Provide the [x, y] coordinate of the cell's center where the given text is located.  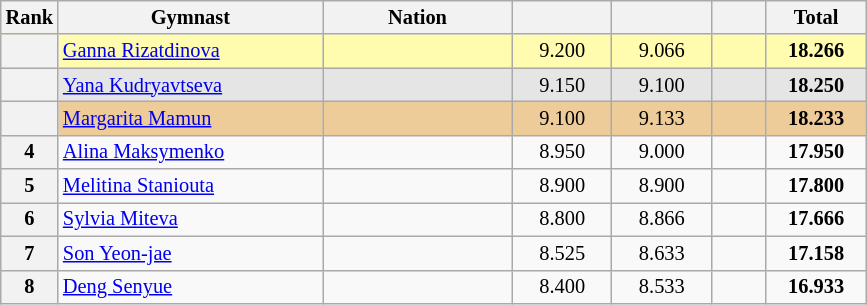
16.933 [816, 287]
18.250 [816, 85]
17.666 [816, 219]
Gymnast [190, 17]
Melitina Staniouta [190, 186]
8.525 [562, 253]
Ganna Rizatdinova [190, 51]
Total [816, 17]
Yana Kudryavtseva [190, 85]
Margarita Mamun [190, 118]
9.133 [662, 118]
9.200 [562, 51]
8.950 [562, 152]
5 [30, 186]
18.266 [816, 51]
17.158 [816, 253]
Rank [30, 17]
18.233 [816, 118]
17.950 [816, 152]
9.150 [562, 85]
9.066 [662, 51]
8.400 [562, 287]
17.800 [816, 186]
Sylvia Miteva [190, 219]
Deng Senyue [190, 287]
8.800 [562, 219]
Alina Maksymenko [190, 152]
Son Yeon-jae [190, 253]
4 [30, 152]
9.000 [662, 152]
8.533 [662, 287]
Nation [418, 17]
8.866 [662, 219]
8.633 [662, 253]
6 [30, 219]
7 [30, 253]
8 [30, 287]
